Return the (x, y) coordinate for the center point of the cell that contains the specified text.  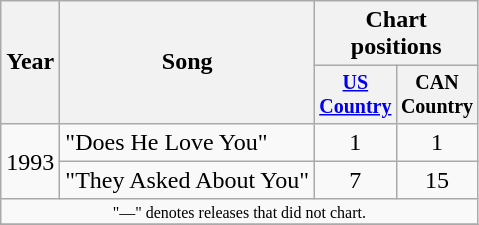
1993 (30, 161)
"Does He Love You" (188, 142)
7 (356, 180)
CAN Country (437, 94)
Year (30, 62)
15 (437, 180)
Chart positions (396, 34)
"They Asked About You" (188, 180)
"—" denotes releases that did not chart. (240, 211)
Song (188, 62)
US Country (356, 94)
